Provide the [x, y] coordinate of the cell's center where the given text is located.  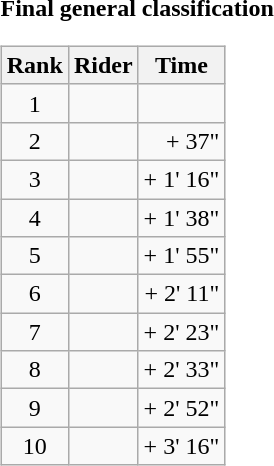
5 [34, 256]
9 [34, 408]
10 [34, 446]
+ 2' 23" [182, 332]
1 [34, 103]
7 [34, 332]
+ 1' 55" [182, 256]
+ 2' 33" [182, 370]
Time [182, 65]
4 [34, 217]
+ 1' 38" [182, 217]
6 [34, 294]
Rank [34, 65]
+ 2' 52" [182, 408]
+ 37" [182, 141]
Rider [103, 65]
+ 2' 11" [182, 294]
3 [34, 179]
+ 1' 16" [182, 179]
+ 3' 16" [182, 446]
2 [34, 141]
8 [34, 370]
